Return the (X, Y) coordinate for the center point of the cell that contains the specified text.  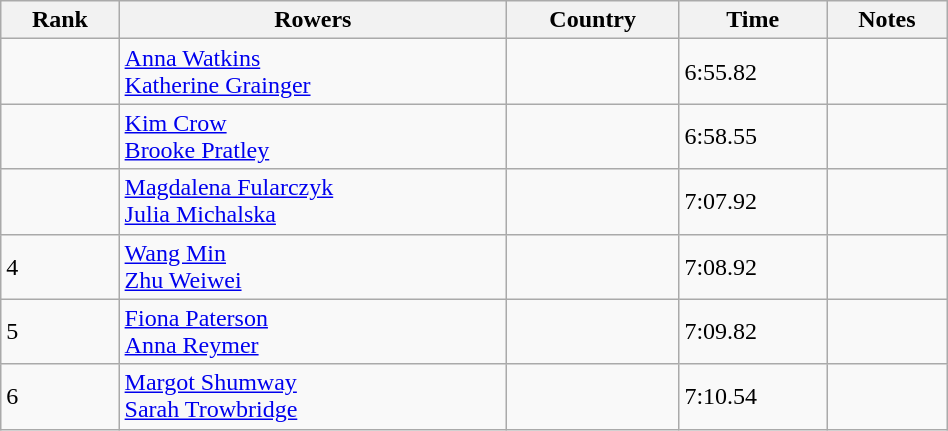
5 (60, 332)
Fiona PatersonAnna Reymer (312, 332)
Margot ShumwaySarah Trowbridge (312, 396)
Anna WatkinsKatherine Grainger (312, 72)
Time (753, 20)
6 (60, 396)
Magdalena FularczykJulia Michalska (312, 202)
Rowers (312, 20)
Country (593, 20)
7:08.92 (753, 266)
6:58.55 (753, 136)
7:09.82 (753, 332)
7:10.54 (753, 396)
7:07.92 (753, 202)
Rank (60, 20)
Kim CrowBrooke Pratley (312, 136)
Notes (888, 20)
4 (60, 266)
6:55.82 (753, 72)
Wang MinZhu Weiwei (312, 266)
